Detect which cell encompasses the target text, then output its [x, y] center coordinate. 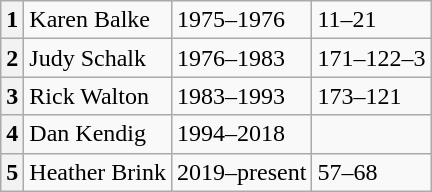
2019–present [241, 172]
Karen Balke [98, 20]
3 [12, 96]
1975–1976 [241, 20]
1 [12, 20]
2 [12, 58]
5 [12, 172]
4 [12, 134]
57–68 [372, 172]
11–21 [372, 20]
1983–1993 [241, 96]
171–122–3 [372, 58]
Rick Walton [98, 96]
1994–2018 [241, 134]
1976–1983 [241, 58]
173–121 [372, 96]
Judy Schalk [98, 58]
Heather Brink [98, 172]
Dan Kendig [98, 134]
